Return the (x, y) coordinate for the center point of the cell that contains the specified text.  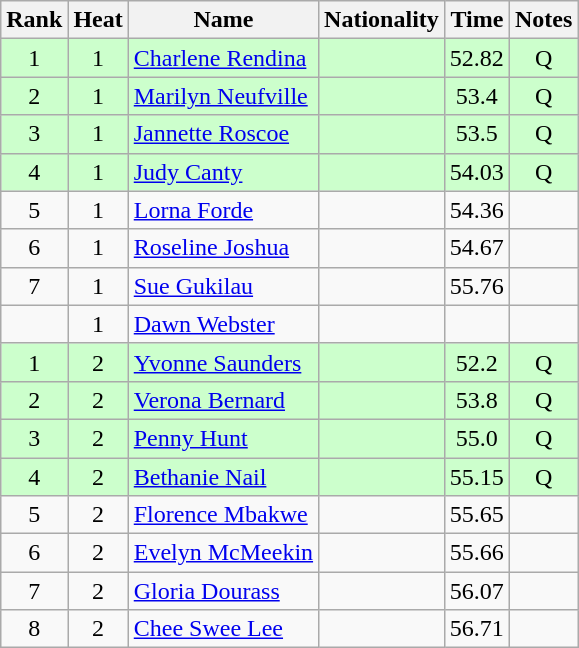
Florence Mbakwe (223, 515)
54.67 (476, 248)
Judy Canty (223, 172)
Lorna Forde (223, 210)
52.82 (476, 58)
Nationality (382, 20)
Heat (98, 20)
53.8 (476, 400)
Marilyn Neufville (223, 96)
Rank (34, 20)
Penny Hunt (223, 438)
55.0 (476, 438)
Jannette Roscoe (223, 134)
Roseline Joshua (223, 248)
Charlene Rendina (223, 58)
56.71 (476, 629)
Bethanie Nail (223, 477)
8 (34, 629)
54.36 (476, 210)
55.65 (476, 515)
53.4 (476, 96)
56.07 (476, 591)
Name (223, 20)
Time (476, 20)
Verona Bernard (223, 400)
53.5 (476, 134)
Dawn Webster (223, 324)
55.15 (476, 477)
55.76 (476, 286)
Yvonne Saunders (223, 362)
Notes (543, 20)
52.2 (476, 362)
Chee Swee Lee (223, 629)
55.66 (476, 553)
54.03 (476, 172)
Sue Gukilau (223, 286)
Evelyn McMeekin (223, 553)
Gloria Dourass (223, 591)
